Search for the cell housing the specified text and yield its [x, y] center coordinate. 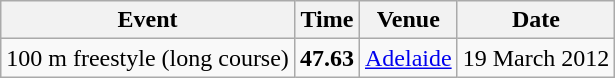
Adelaide [408, 58]
19 March 2012 [536, 58]
Venue [408, 20]
100 m freestyle (long course) [148, 58]
47.63 [326, 58]
Date [536, 20]
Time [326, 20]
Event [148, 20]
